Return [X, Y] of the center of cell containing provided text 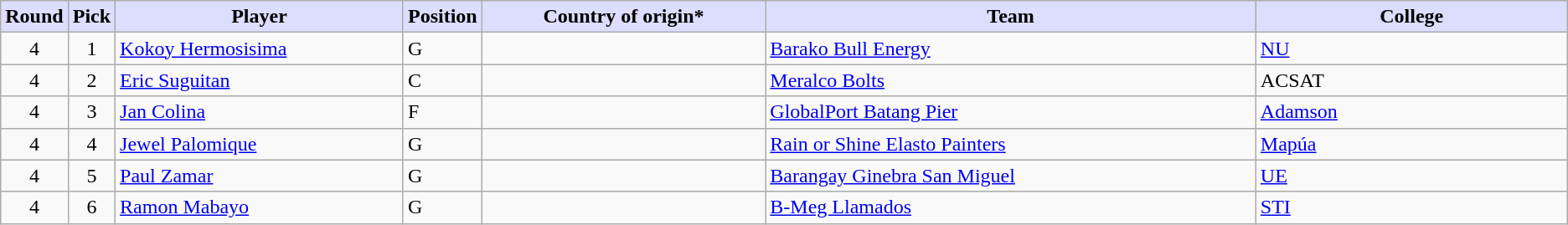
Adamson [1411, 112]
Barangay Ginebra San Miguel [1011, 176]
B-Meg Llamados [1011, 207]
6 [91, 207]
Player [260, 17]
ACSAT [1411, 80]
Rain or Shine Elasto Painters [1011, 144]
3 [91, 112]
Position [442, 17]
Ramon Mabayo [260, 207]
1 [91, 49]
Round [34, 17]
5 [91, 176]
Barako Bull Energy [1011, 49]
Mapúa [1411, 144]
2 [91, 80]
F [442, 112]
STI [1411, 207]
College [1411, 17]
C [442, 80]
Pick [91, 17]
NU [1411, 49]
UE [1411, 176]
Country of origin* [623, 17]
Paul Zamar [260, 176]
GlobalPort Batang Pier [1011, 112]
Eric Suguitan [260, 80]
Team [1011, 17]
Kokoy Hermosisima [260, 49]
Jewel Palomique [260, 144]
Jan Colina [260, 112]
Meralco Bolts [1011, 80]
